Return [x, y] of the center of cell containing provided text 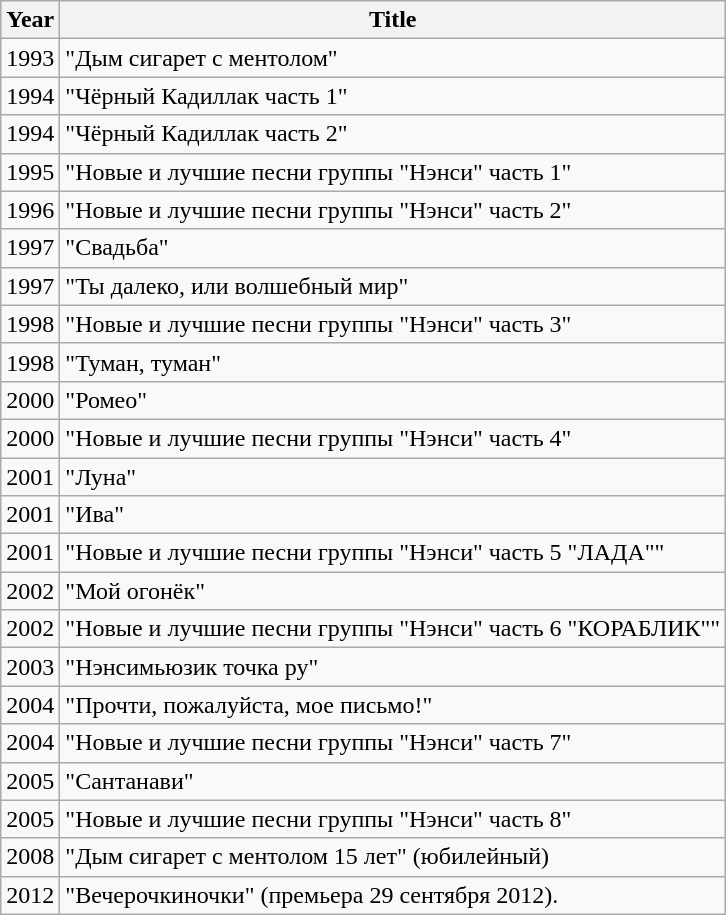
"Новые и лучшие песни группы "Нэнси" часть 7" [393, 743]
"Свадьба" [393, 248]
"Новые и лучшие песни группы "Нэнси" часть 1" [393, 172]
"Нэнсимьюзик точка ру" [393, 667]
"Туман, туман" [393, 362]
Year [30, 20]
"Вечерочкиночки" (премьера 29 сентября 2012). [393, 895]
"Чёрный Кадиллак часть 1" [393, 96]
"Ты далеко, или волшебный мир" [393, 286]
Title [393, 20]
"Новые и лучшие песни группы "Нэнси" часть 6 "КОРАБЛИК"" [393, 629]
"Чёрный Кадиллак часть 2" [393, 134]
2012 [30, 895]
"Новые и лучшие песни группы "Нэнси" часть 4" [393, 438]
1995 [30, 172]
"Мой огонёк" [393, 591]
"Сантанави" [393, 781]
"Новые и лучшие песни группы "Нэнси" часть 8" [393, 819]
"Прочти, пожалуйста, мое письмо!" [393, 705]
"Ромео" [393, 400]
"Новые и лучшие песни группы "Нэнси" часть 5 "ЛАДА"" [393, 553]
"Ива" [393, 515]
"Луна" [393, 477]
"Новые и лучшие песни группы "Нэнси" часть 3" [393, 324]
"Дым сигарет с ментолом 15 лет" (юбилейный) [393, 857]
"Новые и лучшие песни группы "Нэнси" часть 2" [393, 210]
2008 [30, 857]
2003 [30, 667]
1996 [30, 210]
"Дым сигарет с ментолом" [393, 58]
1993 [30, 58]
